Scan for the cell matching the given text and deliver its (x, y) coordinate at center. 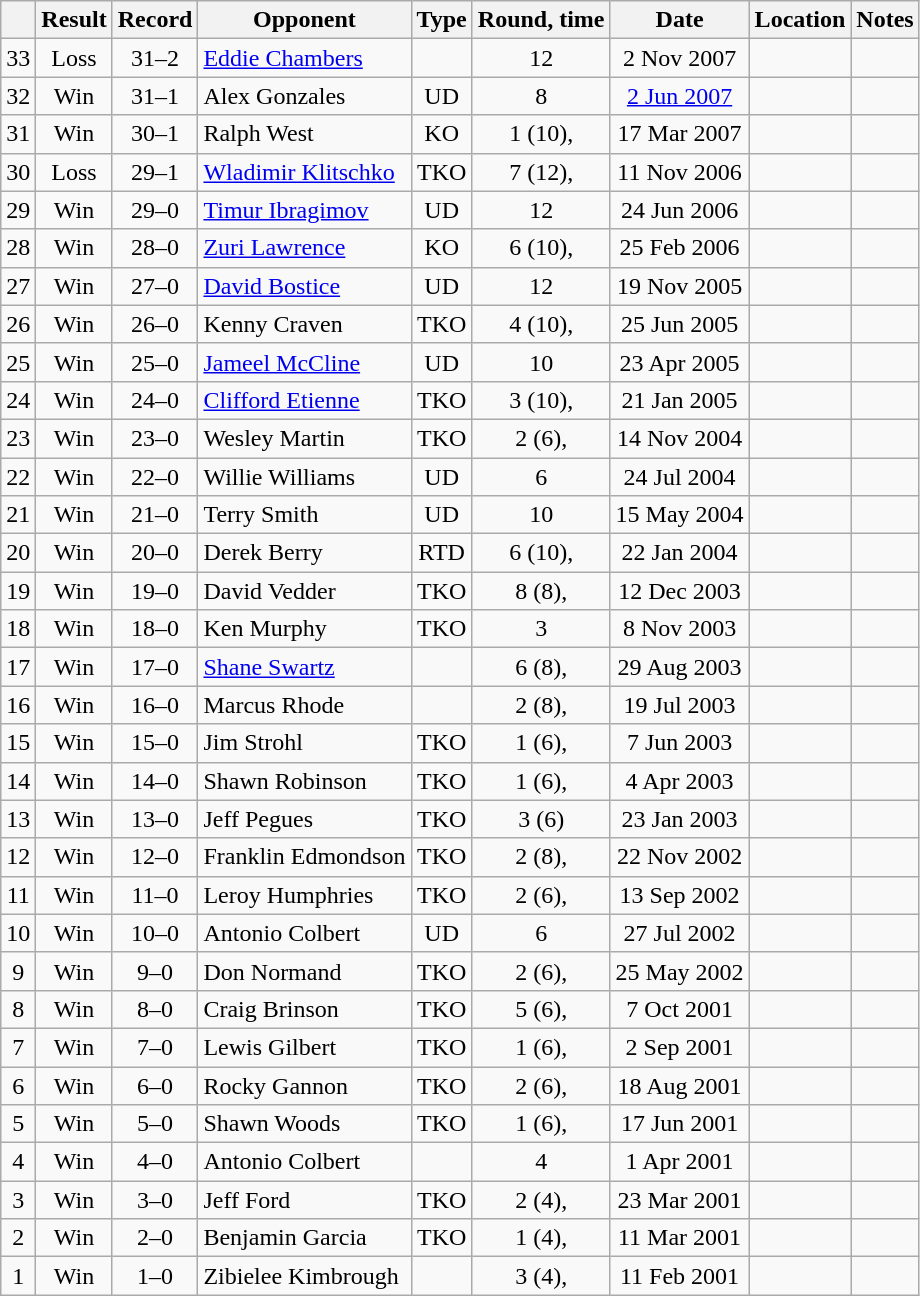
4 Apr 2003 (680, 781)
14–0 (155, 781)
29 Aug 2003 (680, 667)
20–0 (155, 553)
16 (18, 705)
19 Nov 2005 (680, 286)
6–0 (155, 1085)
3 (6) (541, 819)
2 Sep 2001 (680, 1047)
Benjamin Garcia (304, 1238)
9–0 (155, 971)
11–0 (155, 895)
Record (155, 20)
2–0 (155, 1238)
7 (12), (541, 172)
4 (10), (541, 324)
12–0 (155, 857)
23 Mar 2001 (680, 1200)
19 (18, 591)
31 (18, 134)
9 (18, 971)
8 Nov 2003 (680, 629)
11 (18, 895)
Location (800, 20)
7–0 (155, 1047)
RTD (442, 553)
21–0 (155, 515)
3 (4), (541, 1276)
16–0 (155, 705)
Jim Strohl (304, 743)
2 (4), (541, 1200)
25 Jun 2005 (680, 324)
26–0 (155, 324)
23 (18, 438)
25 (18, 362)
33 (18, 58)
Don Normand (304, 971)
18–0 (155, 629)
24 (18, 400)
12 Dec 2003 (680, 591)
15 (18, 743)
28–0 (155, 248)
Kenny Craven (304, 324)
25 Feb 2006 (680, 248)
8–0 (155, 1009)
26 (18, 324)
Leroy Humphries (304, 895)
Marcus Rhode (304, 705)
28 (18, 248)
Jeff Ford (304, 1200)
Alex Gonzales (304, 96)
1 (4), (541, 1238)
25–0 (155, 362)
13 (18, 819)
22 Nov 2002 (680, 857)
7 Jun 2003 (680, 743)
22 Jan 2004 (680, 553)
Zibielee Kimbrough (304, 1276)
24 Jun 2006 (680, 210)
13 Sep 2002 (680, 895)
Terry Smith (304, 515)
25 May 2002 (680, 971)
Eddie Chambers (304, 58)
5 (6), (541, 1009)
14 (18, 781)
24 Jul 2004 (680, 477)
11 Feb 2001 (680, 1276)
17 (18, 667)
Shawn Woods (304, 1124)
17 Mar 2007 (680, 134)
24–0 (155, 400)
4–0 (155, 1162)
21 (18, 515)
3 (10), (541, 400)
Jeff Pegues (304, 819)
14 Nov 2004 (680, 438)
18 Aug 2001 (680, 1085)
29–1 (155, 172)
Round, time (541, 20)
27 Jul 2002 (680, 933)
22–0 (155, 477)
Date (680, 20)
17–0 (155, 667)
Ken Murphy (304, 629)
6 (8), (541, 667)
1–0 (155, 1276)
Willie Williams (304, 477)
Notes (885, 20)
3–0 (155, 1200)
7 (18, 1047)
Craig Brinson (304, 1009)
David Vedder (304, 591)
27 (18, 286)
30–1 (155, 134)
11 Mar 2001 (680, 1238)
David Bostice (304, 286)
21 Jan 2005 (680, 400)
Ralph West (304, 134)
Derek Berry (304, 553)
Zuri Lawrence (304, 248)
Franklin Edmondson (304, 857)
2 (18, 1238)
5–0 (155, 1124)
Rocky Gannon (304, 1085)
1 Apr 2001 (680, 1162)
23–0 (155, 438)
13–0 (155, 819)
Type (442, 20)
17 Jun 2001 (680, 1124)
29–0 (155, 210)
2 Jun 2007 (680, 96)
11 Nov 2006 (680, 172)
Result (74, 20)
27–0 (155, 286)
18 (18, 629)
29 (18, 210)
8 (8), (541, 591)
23 Jan 2003 (680, 819)
31–2 (155, 58)
1 (18, 1276)
22 (18, 477)
15–0 (155, 743)
Wladimir Klitschko (304, 172)
Clifford Etienne (304, 400)
2 Nov 2007 (680, 58)
7 Oct 2001 (680, 1009)
10–0 (155, 933)
Opponent (304, 20)
19–0 (155, 591)
20 (18, 553)
Wesley Martin (304, 438)
15 May 2004 (680, 515)
23 Apr 2005 (680, 362)
19 Jul 2003 (680, 705)
Lewis Gilbert (304, 1047)
1 (10), (541, 134)
30 (18, 172)
Shane Swartz (304, 667)
5 (18, 1124)
Timur Ibragimov (304, 210)
31–1 (155, 96)
32 (18, 96)
Shawn Robinson (304, 781)
Jameel McCline (304, 362)
